Find where the given text appears and provide that cell's center as [x, y] coordinate. 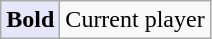
Current player [135, 20]
Bold [30, 20]
